Determine the (x, y) coordinate at the center of the cell enclosing the given text.  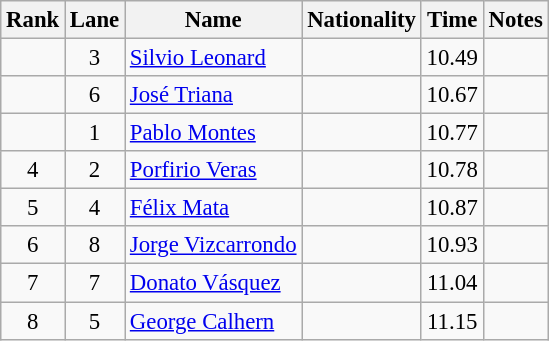
1 (95, 133)
10.93 (452, 245)
Félix Mata (214, 208)
2 (95, 170)
3 (95, 58)
José Triana (214, 95)
Pablo Montes (214, 133)
10.78 (452, 170)
Jorge Vizcarrondo (214, 245)
George Calhern (214, 321)
Donato Vásquez (214, 283)
Porfirio Veras (214, 170)
Rank (33, 20)
Time (452, 20)
Notes (516, 20)
Nationality (362, 20)
10.77 (452, 133)
Name (214, 20)
Lane (95, 20)
10.87 (452, 208)
10.49 (452, 58)
10.67 (452, 95)
11.15 (452, 321)
Silvio Leonard (214, 58)
11.04 (452, 283)
